Extract the [x, y] coordinate from the center of the cell holding the provided text.  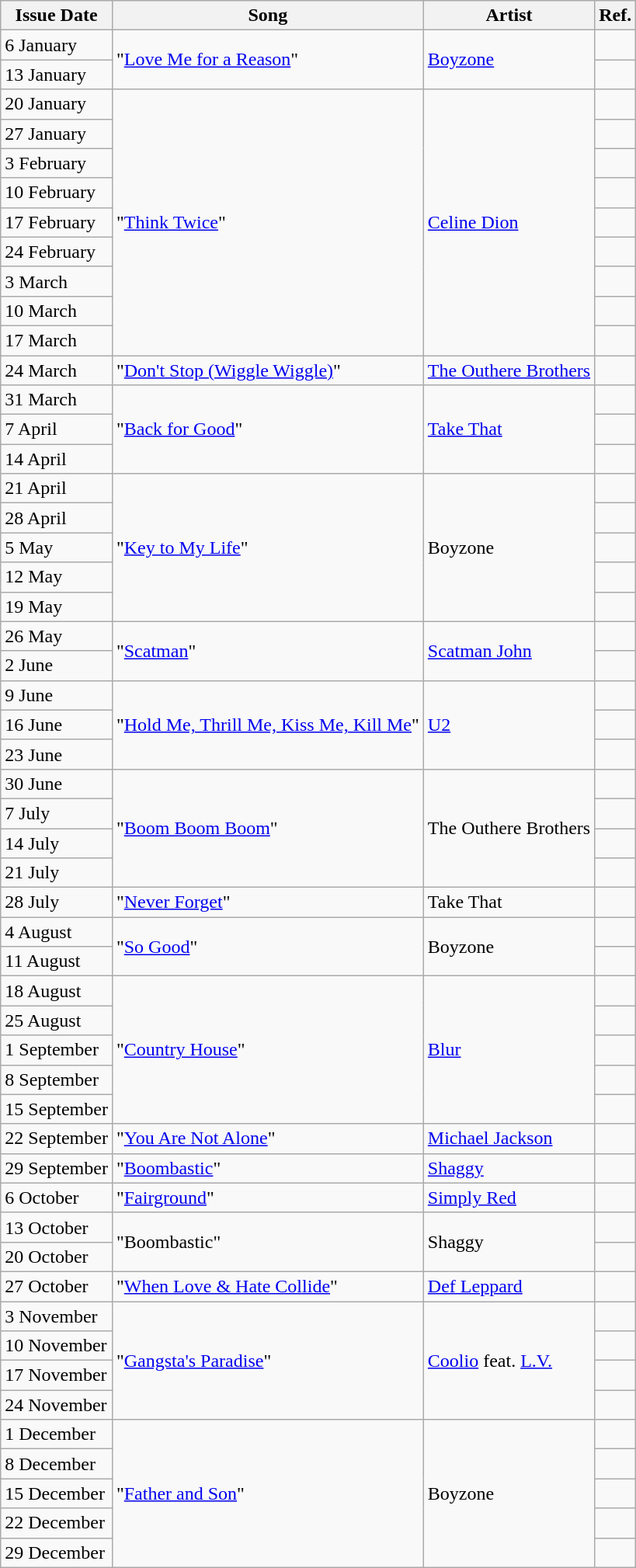
25 August [57, 1020]
"Never Forget" [267, 902]
Def Leppard [509, 1286]
24 November [57, 1405]
2 June [57, 666]
Michael Jackson [509, 1139]
"Country House" [267, 1050]
7 July [57, 813]
"Don't Stop (Wiggle Wiggle)" [267, 370]
Coolio feat. L.V. [509, 1361]
29 September [57, 1168]
21 July [57, 873]
"You Are Not Alone" [267, 1139]
3 March [57, 281]
28 July [57, 902]
10 March [57, 311]
17 February [57, 222]
"Hold Me, Thrill Me, Kiss Me, Kill Me" [267, 725]
"Key to My Life" [267, 548]
30 June [57, 784]
26 May [57, 636]
19 May [57, 607]
4 August [57, 932]
15 December [57, 1493]
11 August [57, 961]
10 November [57, 1346]
8 September [57, 1080]
"When Love & Hate Collide" [267, 1286]
18 August [57, 991]
5 May [57, 548]
Ref. [615, 16]
Song [267, 16]
14 April [57, 459]
27 January [57, 134]
22 December [57, 1523]
"Scatman" [267, 651]
3 November [57, 1316]
Scatman John [509, 651]
6 January [57, 45]
9 June [57, 695]
23 June [57, 754]
7 April [57, 429]
"Boom Boom Boom" [267, 828]
"So Good" [267, 947]
1 September [57, 1050]
13 January [57, 75]
6 October [57, 1198]
Celine Dion [509, 222]
28 April [57, 518]
27 October [57, 1286]
12 May [57, 577]
"Gangsta's Paradise" [267, 1361]
Blur [509, 1050]
14 July [57, 843]
Artist [509, 16]
U2 [509, 725]
"Father and Son" [267, 1493]
17 March [57, 340]
"Fairground" [267, 1198]
"Back for Good" [267, 429]
Simply Red [509, 1198]
17 November [57, 1375]
"Think Twice" [267, 222]
"Love Me for a Reason" [267, 60]
13 October [57, 1227]
20 October [57, 1257]
16 June [57, 725]
15 September [57, 1109]
8 December [57, 1464]
10 February [57, 193]
24 March [57, 370]
Issue Date [57, 16]
21 April [57, 488]
3 February [57, 163]
1 December [57, 1434]
31 March [57, 400]
20 January [57, 104]
24 February [57, 252]
22 September [57, 1139]
29 December [57, 1552]
